Scan for the cell matching the given text and deliver its (X, Y) coordinate at center. 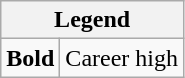
Legend (92, 20)
Bold (30, 58)
Career high (122, 58)
